Detect which cell encompasses the target text, then output its (x, y) center coordinate. 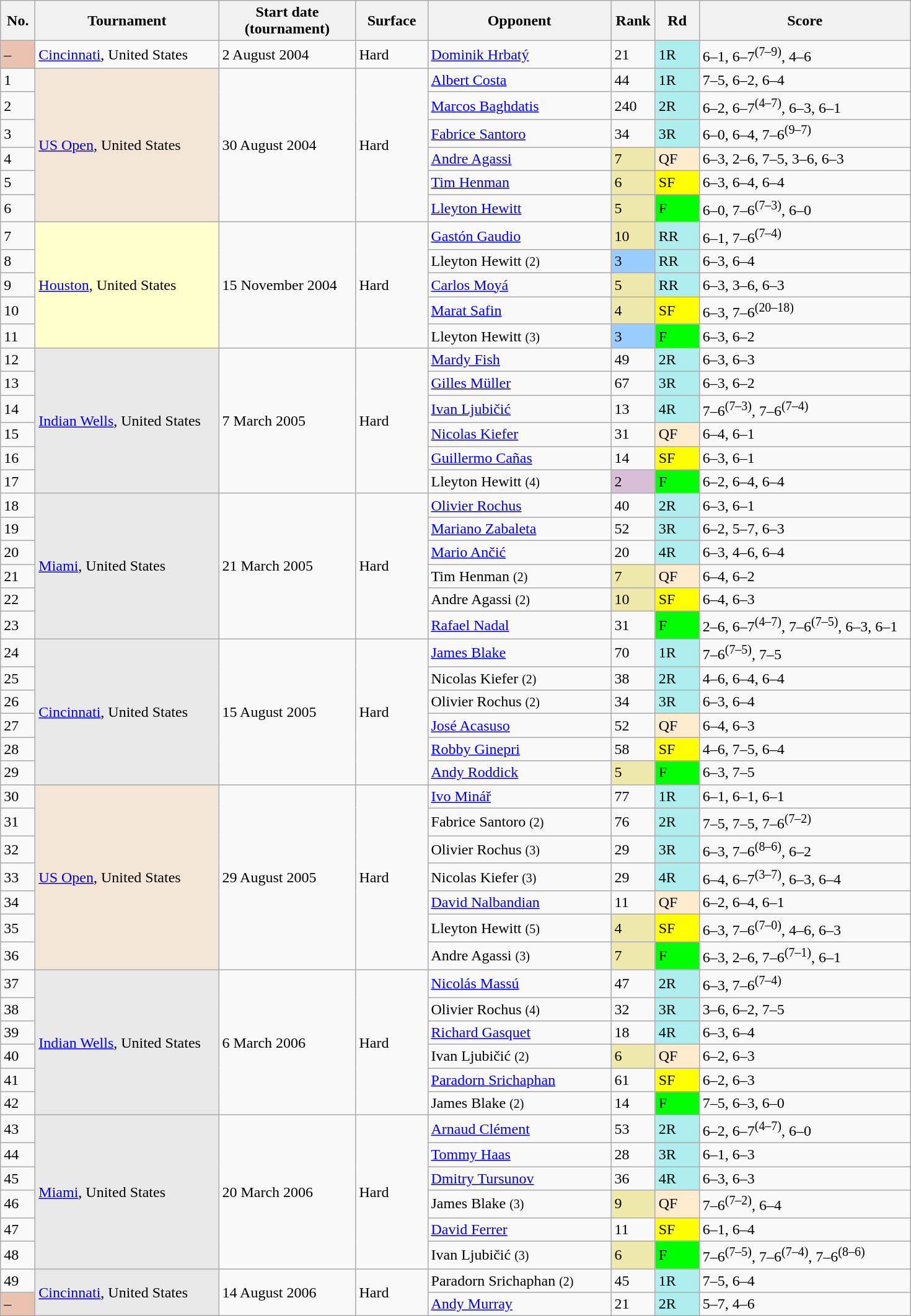
Paradorn Srichaphan (2) (519, 1281)
6–1, 6–4 (804, 1229)
77 (633, 796)
Olivier Rochus (4) (519, 1009)
1 (18, 80)
39 (18, 1033)
Mariano Zabaleta (519, 529)
Arnaud Clément (519, 1129)
6–3, 7–6(20–18) (804, 311)
41 (18, 1080)
8 (18, 261)
Guillermo Cañas (519, 458)
30 August 2004 (288, 145)
Rd (677, 21)
Olivier Rochus (2) (519, 702)
25 (18, 678)
James Blake (2) (519, 1103)
6–0, 7–6(7–3), 6–0 (804, 208)
Andy Murray (519, 1304)
6–3, 2–6, 7–5, 3–6, 6–3 (804, 159)
70 (633, 653)
Andre Agassi (3) (519, 955)
Marcos Baghdatis (519, 105)
24 (18, 653)
26 (18, 702)
21 March 2005 (288, 566)
Mario Ančić (519, 553)
Ivan Ljubičić (519, 409)
Carlos Moyá (519, 285)
6–3, 7–6(7–4) (804, 984)
Albert Costa (519, 80)
Tim Henman (2) (519, 576)
No. (18, 21)
Andre Agassi (2) (519, 600)
6–2, 6–7(4–7), 6–3, 6–1 (804, 105)
4–6, 7–5, 6–4 (804, 749)
4–6, 6–4, 6–4 (804, 678)
6–2, 6–7(4–7), 6–0 (804, 1129)
5–7, 4–6 (804, 1304)
6–2, 5–7, 6–3 (804, 529)
6–3, 4–6, 6–4 (804, 553)
Fabrice Santoro (519, 134)
22 (18, 600)
7–5, 6–3, 6–0 (804, 1103)
23 (18, 626)
43 (18, 1129)
Lleyton Hewitt (4) (519, 481)
6–4, 6–1 (804, 434)
Fabrice Santoro (2) (519, 822)
Tim Henman (519, 183)
7–6(7–5), 7–5 (804, 653)
6–1, 6–7(7–9), 4–6 (804, 55)
6–2, 6–4, 6–4 (804, 481)
Olivier Rochus (519, 505)
2–6, 6–7(4–7), 7–6(7–5), 6–3, 6–1 (804, 626)
42 (18, 1103)
48 (18, 1255)
6–4, 6–7(3–7), 6–3, 6–4 (804, 877)
Tournament (127, 21)
Gilles Müller (519, 384)
33 (18, 877)
Nicolas Kiefer (519, 434)
15 (18, 434)
Rank (633, 21)
6–3, 2–6, 7–6(7–1), 6–1 (804, 955)
David Ferrer (519, 1229)
Andre Agassi (519, 159)
12 (18, 360)
19 (18, 529)
53 (633, 1129)
Paradorn Srichaphan (519, 1080)
46 (18, 1204)
David Nalbandian (519, 903)
Rafael Nadal (519, 626)
6–3, 6–4, 6–4 (804, 183)
2 August 2004 (288, 55)
30 (18, 796)
Gastón Gaudio (519, 235)
58 (633, 749)
240 (633, 105)
Mardy Fish (519, 360)
Andy Roddick (519, 773)
Nicolas Kiefer (2) (519, 678)
17 (18, 481)
76 (633, 822)
José Acasuso (519, 726)
Ivan Ljubičić (2) (519, 1056)
14 August 2006 (288, 1292)
35 (18, 928)
Marat Safin (519, 311)
15 November 2004 (288, 285)
Dmitry Tursunov (519, 1178)
Nicolás Massú (519, 984)
6 March 2006 (288, 1042)
Ivan Ljubičić (3) (519, 1255)
7–6(7–3), 7–6(7–4) (804, 409)
6–0, 6–4, 7–6(9–7) (804, 134)
6–3, 7–6(7–0), 4–6, 6–3 (804, 928)
15 August 2005 (288, 711)
Opponent (519, 21)
6–1, 6–3 (804, 1154)
3–6, 6–2, 7–5 (804, 1009)
61 (633, 1080)
7–6(7–5), 7–6(7–4), 7–6(8–6) (804, 1255)
7–5, 7–5, 7–6(7–2) (804, 822)
7–5, 6–4 (804, 1281)
6–1, 6–1, 6–1 (804, 796)
6–3, 7–6(8–6), 6–2 (804, 850)
Nicolas Kiefer (3) (519, 877)
16 (18, 458)
6–3, 3–6, 6–3 (804, 285)
Surface (392, 21)
James Blake (3) (519, 1204)
Lleyton Hewitt (5) (519, 928)
6–2, 6–4, 6–1 (804, 903)
Robby Ginepri (519, 749)
29 August 2005 (288, 877)
Ivo Minář (519, 796)
Houston, United States (127, 285)
Score (804, 21)
20 March 2006 (288, 1192)
7–6(7–2), 6–4 (804, 1204)
Dominik Hrbatý (519, 55)
Start date(tournament) (288, 21)
6–3, 7–5 (804, 773)
Lleyton Hewitt (3) (519, 336)
6–1, 7–6(7–4) (804, 235)
Olivier Rochus (3) (519, 850)
Richard Gasquet (519, 1033)
7 March 2005 (288, 421)
27 (18, 726)
7–5, 6–2, 6–4 (804, 80)
37 (18, 984)
67 (633, 384)
Lleyton Hewitt (2) (519, 261)
6–4, 6–2 (804, 576)
Tommy Haas (519, 1154)
James Blake (519, 653)
Lleyton Hewitt (519, 208)
